For the text-containing cell, return its midpoint in (x, y) coordinate format. 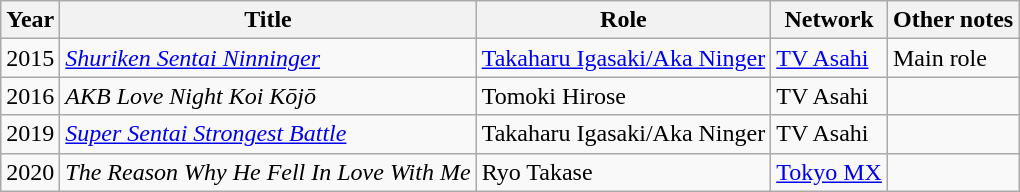
Super Sentai Strongest Battle (268, 134)
2016 (30, 96)
2019 (30, 134)
Role (624, 20)
Ryo Takase (624, 172)
Tokyo MX (830, 172)
Title (268, 20)
2020 (30, 172)
Network (830, 20)
The Reason Why He Fell In Love With Me (268, 172)
Other notes (952, 20)
Year (30, 20)
Shuriken Sentai Ninninger (268, 58)
2015 (30, 58)
Tomoki Hirose (624, 96)
AKB Love Night Koi Kōjō (268, 96)
Main role (952, 58)
